Return the [x, y] coordinate for the center point of the cell that contains the specified text.  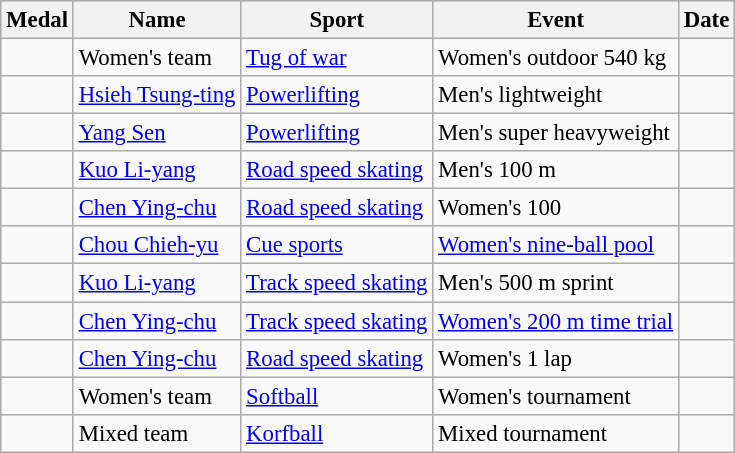
Event [556, 20]
Chou Chieh-yu [156, 245]
Men's 500 m sprint [556, 283]
Hsieh Tsung-ting [156, 95]
Women's 200 m time trial [556, 321]
Date [706, 20]
Name [156, 20]
Women's 100 [556, 208]
Men's 100 m [556, 170]
Men's super heavyweight [556, 133]
Korfball [337, 433]
Women's tournament [556, 396]
Women's outdoor 540 kg [556, 58]
Tug of war [337, 58]
Softball [337, 396]
Medal [38, 20]
Yang Sen [156, 133]
Men's lightweight [556, 95]
Sport [337, 20]
Mixed team [156, 433]
Mixed tournament [556, 433]
Women's nine-ball pool [556, 245]
Cue sports [337, 245]
Women's 1 lap [556, 358]
